Detect which cell encompasses the target text, then output its [X, Y] center coordinate. 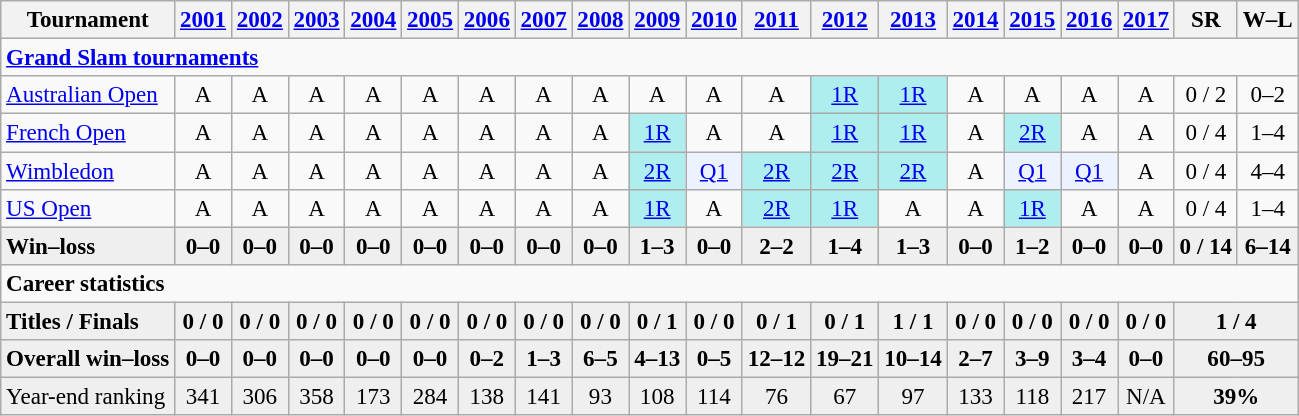
2006 [486, 20]
6–14 [1268, 246]
Overall win–loss [88, 359]
4–4 [1268, 171]
Australian Open [88, 95]
118 [1032, 397]
358 [316, 397]
306 [260, 397]
2003 [316, 20]
3–4 [1090, 359]
2–7 [976, 359]
93 [600, 397]
Year-end ranking [88, 397]
0 / 2 [1206, 95]
W–L [1268, 20]
Grand Slam tournaments [650, 58]
2004 [374, 20]
4–13 [658, 359]
173 [374, 397]
2010 [714, 20]
0–5 [714, 359]
2014 [976, 20]
76 [776, 397]
60–95 [1236, 359]
12–12 [776, 359]
0 / 14 [1206, 246]
138 [486, 397]
Win–loss [88, 246]
2016 [1090, 20]
Tournament [88, 20]
217 [1090, 397]
French Open [88, 133]
2011 [776, 20]
10–14 [913, 359]
39% [1236, 397]
67 [845, 397]
2–2 [776, 246]
108 [658, 397]
Career statistics [650, 284]
SR [1206, 20]
3–9 [1032, 359]
Wimbledon [88, 171]
141 [544, 397]
Titles / Finals [88, 322]
133 [976, 397]
1–2 [1032, 246]
2012 [845, 20]
1 / 4 [1236, 322]
2009 [658, 20]
2017 [1146, 20]
284 [430, 397]
2002 [260, 20]
N/A [1146, 397]
2013 [913, 20]
2008 [600, 20]
97 [913, 397]
19–21 [845, 359]
6–5 [600, 359]
114 [714, 397]
2015 [1032, 20]
341 [204, 397]
US Open [88, 209]
1 / 1 [913, 322]
2001 [204, 20]
2007 [544, 20]
2005 [430, 20]
